Detect which cell encompasses the target text, then output its (x, y) center coordinate. 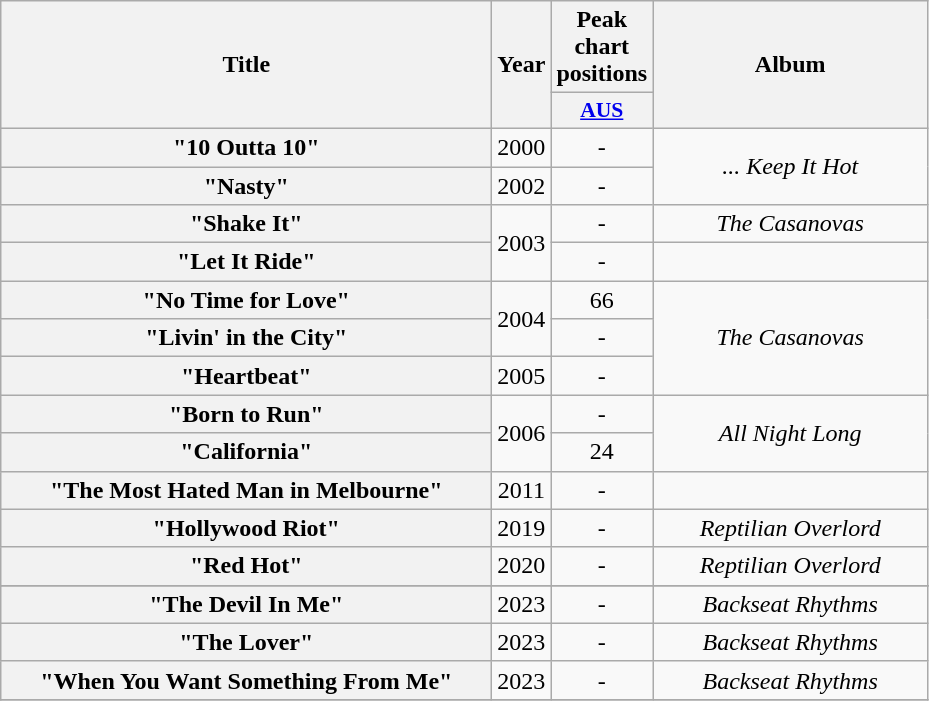
AUS (602, 111)
"When You Want Something From Me" (246, 680)
2006 (522, 433)
2011 (522, 490)
2020 (522, 566)
"Livin' in the City" (246, 338)
"10 Outta 10" (246, 147)
"Shake It" (246, 224)
"Nasty" (246, 185)
"Hollywood Riot" (246, 528)
"The Lover" (246, 642)
24 (602, 452)
"The Most Hated Man in Melbourne" (246, 490)
Title (246, 65)
"Born to Run" (246, 414)
2019 (522, 528)
Peak chart positions (602, 47)
2000 (522, 147)
"No Time for Love" (246, 300)
Year (522, 65)
... Keep It Hot (790, 166)
2003 (522, 243)
"Red Hot" (246, 566)
2005 (522, 376)
"The Devil In Me" (246, 604)
"Let It Ride" (246, 262)
2002 (522, 185)
All Night Long (790, 433)
"California" (246, 452)
Album (790, 65)
66 (602, 300)
2004 (522, 319)
"Heartbeat" (246, 376)
